Scan for the cell matching the given text and deliver its (X, Y) coordinate at center. 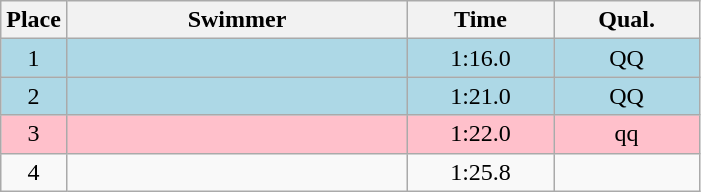
1:25.8 (481, 172)
1:16.0 (481, 58)
Swimmer (236, 20)
qq (627, 134)
1 (34, 58)
1:22.0 (481, 134)
3 (34, 134)
Time (481, 20)
Qual. (627, 20)
Place (34, 20)
1:21.0 (481, 96)
2 (34, 96)
4 (34, 172)
